Output the (X, Y) coordinate of the center of the cell containing the given text.  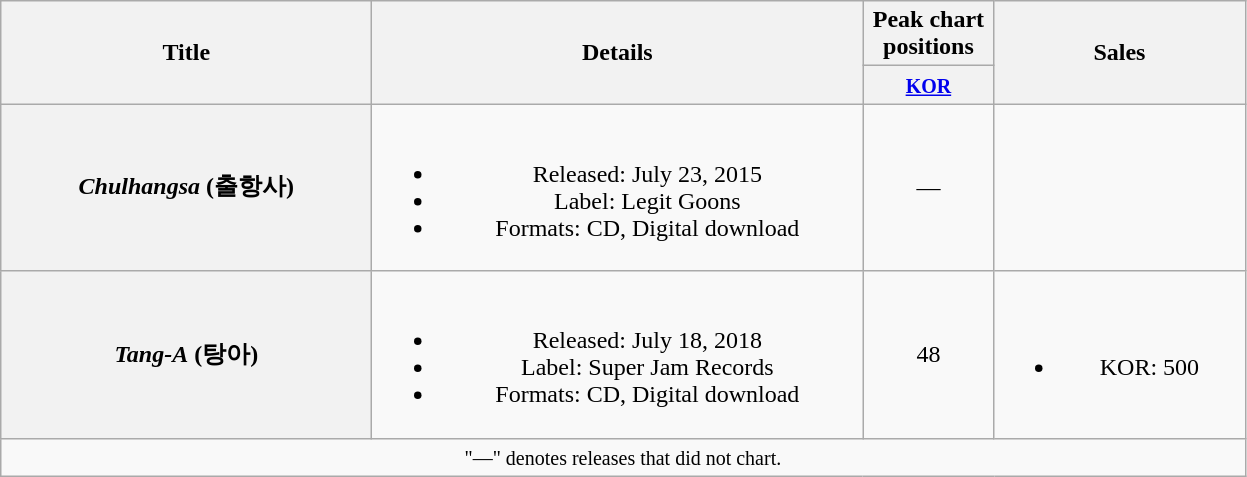
Released: July 23, 2015Label: Legit GoonsFormats: CD, Digital download (618, 188)
48 (928, 354)
Title (186, 52)
KOR (928, 85)
— (928, 188)
Released: July 18, 2018Label: Super Jam RecordsFormats: CD, Digital download (618, 354)
Tang-A (탕아) (186, 354)
Chulhangsa (출항사) (186, 188)
Sales (1120, 52)
Peak chart positions (928, 34)
KOR: 500 (1120, 354)
Details (618, 52)
"—" denotes releases that did not chart. (623, 457)
